Locate the cell with the specified text and output its [x, y] center coordinate. 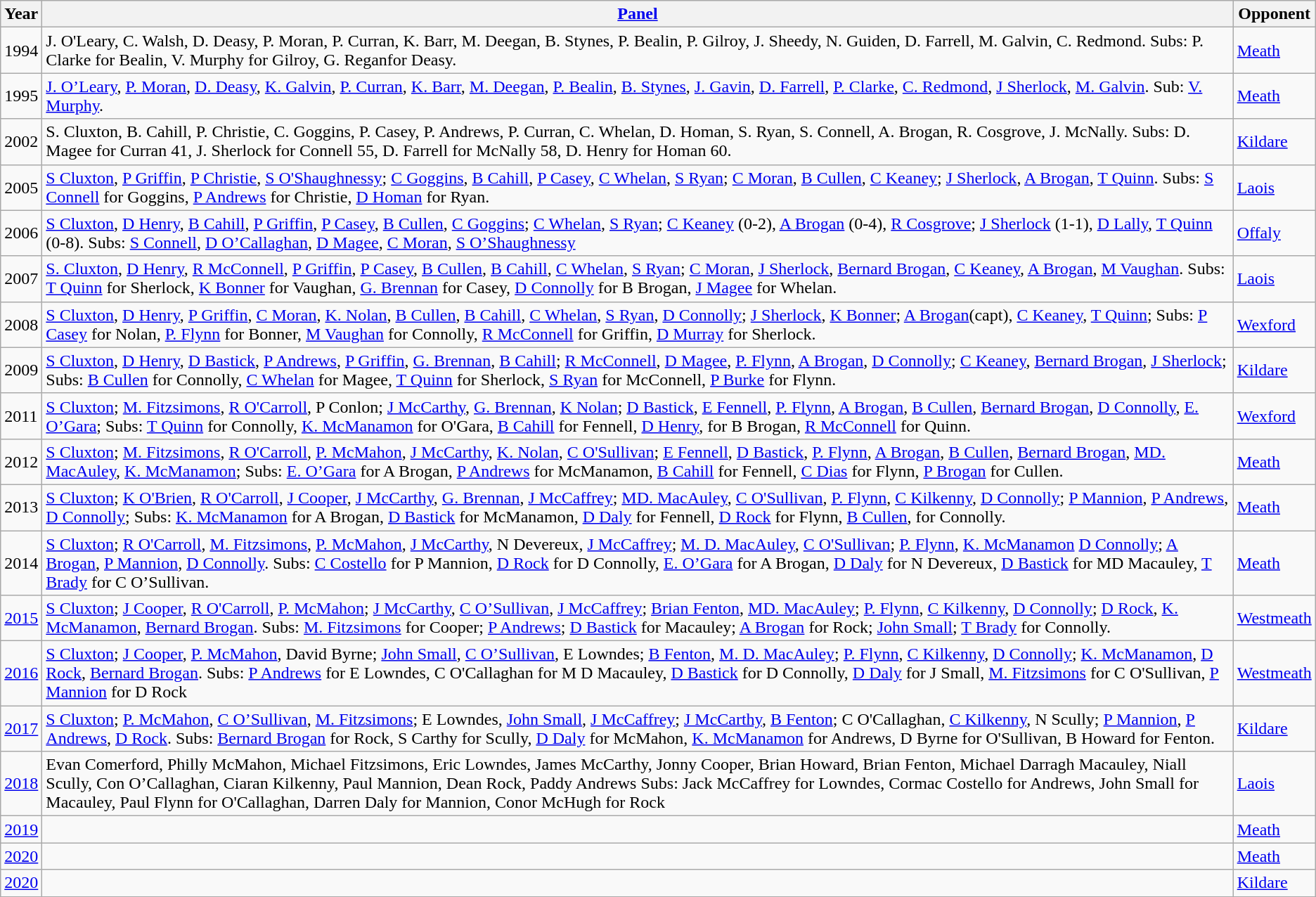
2011 [21, 416]
1995 [21, 96]
2013 [21, 508]
2006 [21, 233]
2014 [21, 562]
2017 [21, 728]
2018 [21, 784]
2009 [21, 370]
Year [21, 14]
2019 [21, 830]
2002 [21, 142]
2016 [21, 673]
Panel [638, 14]
2012 [21, 461]
Offaly [1274, 233]
1994 [21, 51]
2015 [21, 619]
2005 [21, 187]
Opponent [1274, 14]
2008 [21, 325]
2007 [21, 278]
